Search for the cell housing the specified text and yield its [X, Y] center coordinate. 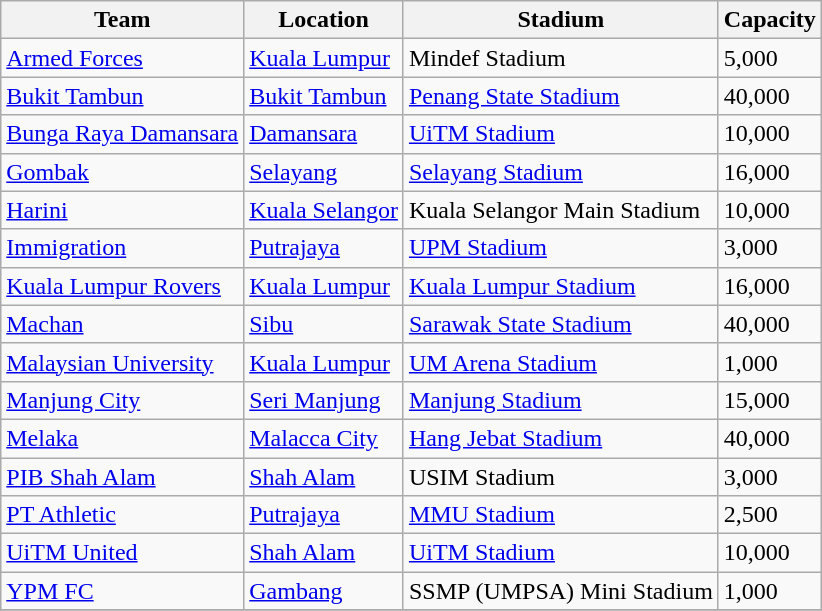
Melaka [122, 438]
Kuala Lumpur Rovers [122, 286]
Selayang Stadium [560, 172]
5,000 [770, 58]
Immigration [122, 248]
15,000 [770, 400]
Gombak [122, 172]
Sarawak State Stadium [560, 324]
Location [324, 20]
Kuala Selangor [324, 210]
Kuala Lumpur Stadium [560, 286]
Bunga Raya Damansara [122, 134]
Manjung Stadium [560, 400]
Mindef Stadium [560, 58]
Manjung City [122, 400]
Penang State Stadium [560, 96]
Selayang [324, 172]
SSMP (UMPSA) Mini Stadium [560, 591]
Armed Forces [122, 58]
UPM Stadium [560, 248]
Team [122, 20]
Kuala Selangor Main Stadium [560, 210]
UiTM United [122, 553]
Malacca City [324, 438]
Gambang [324, 591]
Malaysian University [122, 362]
Capacity [770, 20]
Stadium [560, 20]
PIB Shah Alam [122, 477]
Sibu [324, 324]
PT Athletic [122, 515]
Hang Jebat Stadium [560, 438]
2,500 [770, 515]
Seri Manjung [324, 400]
USIM Stadium [560, 477]
MMU Stadium [560, 515]
Harini [122, 210]
YPM FC [122, 591]
Damansara [324, 134]
UM Arena Stadium [560, 362]
Machan [122, 324]
